Determine the (X, Y) coordinate at the center of the cell enclosing the given text.  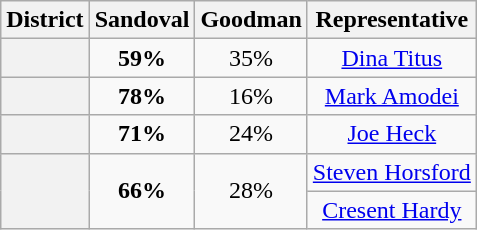
Goodman (251, 20)
District (45, 20)
71% (142, 134)
78% (142, 96)
Representative (392, 20)
59% (142, 58)
24% (251, 134)
Mark Amodei (392, 96)
Cresent Hardy (392, 210)
28% (251, 191)
Joe Heck (392, 134)
Dina Titus (392, 58)
16% (251, 96)
66% (142, 191)
35% (251, 58)
Sandoval (142, 20)
Steven Horsford (392, 172)
